Output the [x, y] coordinate of the center of the cell containing the given text.  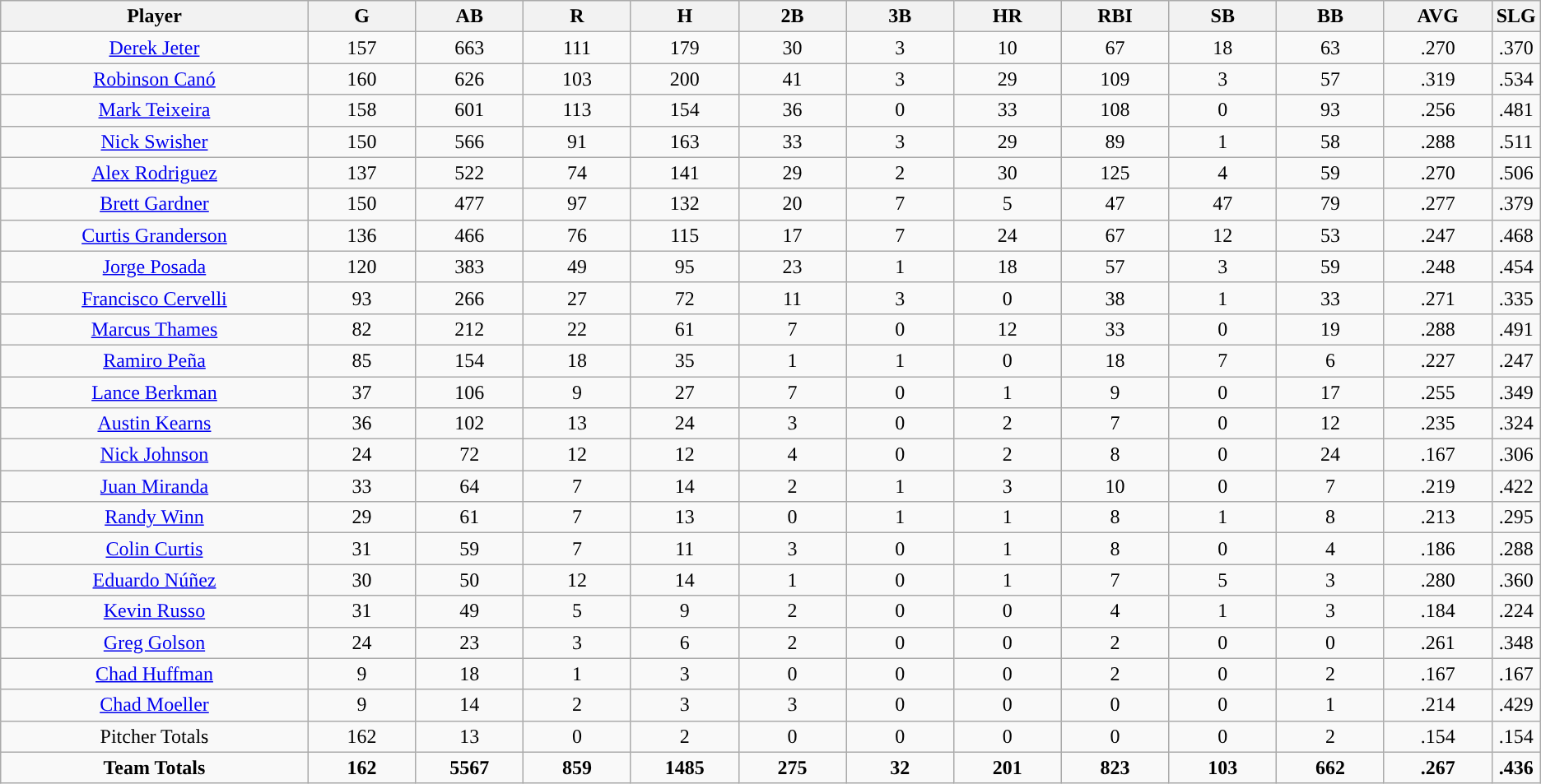
859 [578, 768]
Nick Swisher [155, 141]
97 [578, 204]
141 [685, 173]
.186 [1437, 549]
74 [578, 173]
275 [792, 768]
.295 [1516, 517]
.370 [1516, 48]
137 [362, 173]
AB [469, 16]
125 [1115, 173]
106 [469, 392]
477 [469, 204]
Derek Jeter [155, 48]
.534 [1516, 79]
157 [362, 48]
76 [578, 235]
108 [1115, 110]
120 [362, 267]
Lance Berkman [155, 392]
.468 [1516, 235]
89 [1115, 141]
1485 [685, 768]
136 [362, 235]
823 [1115, 768]
132 [685, 204]
5567 [469, 768]
.277 [1437, 204]
115 [685, 235]
.280 [1437, 580]
.324 [1516, 424]
626 [469, 79]
601 [469, 110]
85 [362, 360]
Austin Kearns [155, 424]
466 [469, 235]
566 [469, 141]
.224 [1516, 611]
Pitcher Totals [155, 736]
Jorge Posada [155, 267]
.422 [1516, 486]
63 [1330, 48]
102 [469, 424]
32 [901, 768]
111 [578, 48]
Chad Huffman [155, 674]
.255 [1437, 392]
Greg Golson [155, 643]
82 [362, 329]
.248 [1437, 267]
.256 [1437, 110]
37 [362, 392]
Ramiro Peña [155, 360]
Eduardo Núñez [155, 580]
163 [685, 141]
Robinson Canó [155, 79]
Juan Miranda [155, 486]
266 [469, 298]
64 [469, 486]
G [362, 16]
.235 [1437, 424]
.348 [1516, 643]
113 [578, 110]
Francisco Cervelli [155, 298]
79 [1330, 204]
.481 [1516, 110]
.349 [1516, 392]
Randy Winn [155, 517]
662 [1330, 768]
212 [469, 329]
.506 [1516, 173]
Kevin Russo [155, 611]
.491 [1516, 329]
.219 [1437, 486]
663 [469, 48]
3B [901, 16]
200 [685, 79]
Colin Curtis [155, 549]
Team Totals [155, 768]
95 [685, 267]
Player [155, 16]
.267 [1437, 768]
Nick Johnson [155, 455]
50 [469, 580]
Chad Moeller [155, 705]
.454 [1516, 267]
522 [469, 173]
179 [685, 48]
HR [1008, 16]
383 [469, 267]
58 [1330, 141]
.271 [1437, 298]
.214 [1437, 705]
109 [1115, 79]
R [578, 16]
.306 [1516, 455]
19 [1330, 329]
91 [578, 141]
.429 [1516, 705]
20 [792, 204]
.511 [1516, 141]
AVG [1437, 16]
.213 [1437, 517]
35 [685, 360]
.335 [1516, 298]
Marcus Thames [155, 329]
BB [1330, 16]
SLG [1516, 16]
Curtis Granderson [155, 235]
160 [362, 79]
.436 [1516, 768]
Mark Teixeira [155, 110]
.319 [1437, 79]
158 [362, 110]
Brett Gardner [155, 204]
Alex Rodriguez [155, 173]
H [685, 16]
RBI [1115, 16]
.360 [1516, 580]
38 [1115, 298]
201 [1008, 768]
.379 [1516, 204]
.227 [1437, 360]
41 [792, 79]
SB [1223, 16]
53 [1330, 235]
.261 [1437, 643]
2B [792, 16]
22 [578, 329]
.184 [1437, 611]
